Find where the given text appears and provide that cell's center as (X, Y) coordinate. 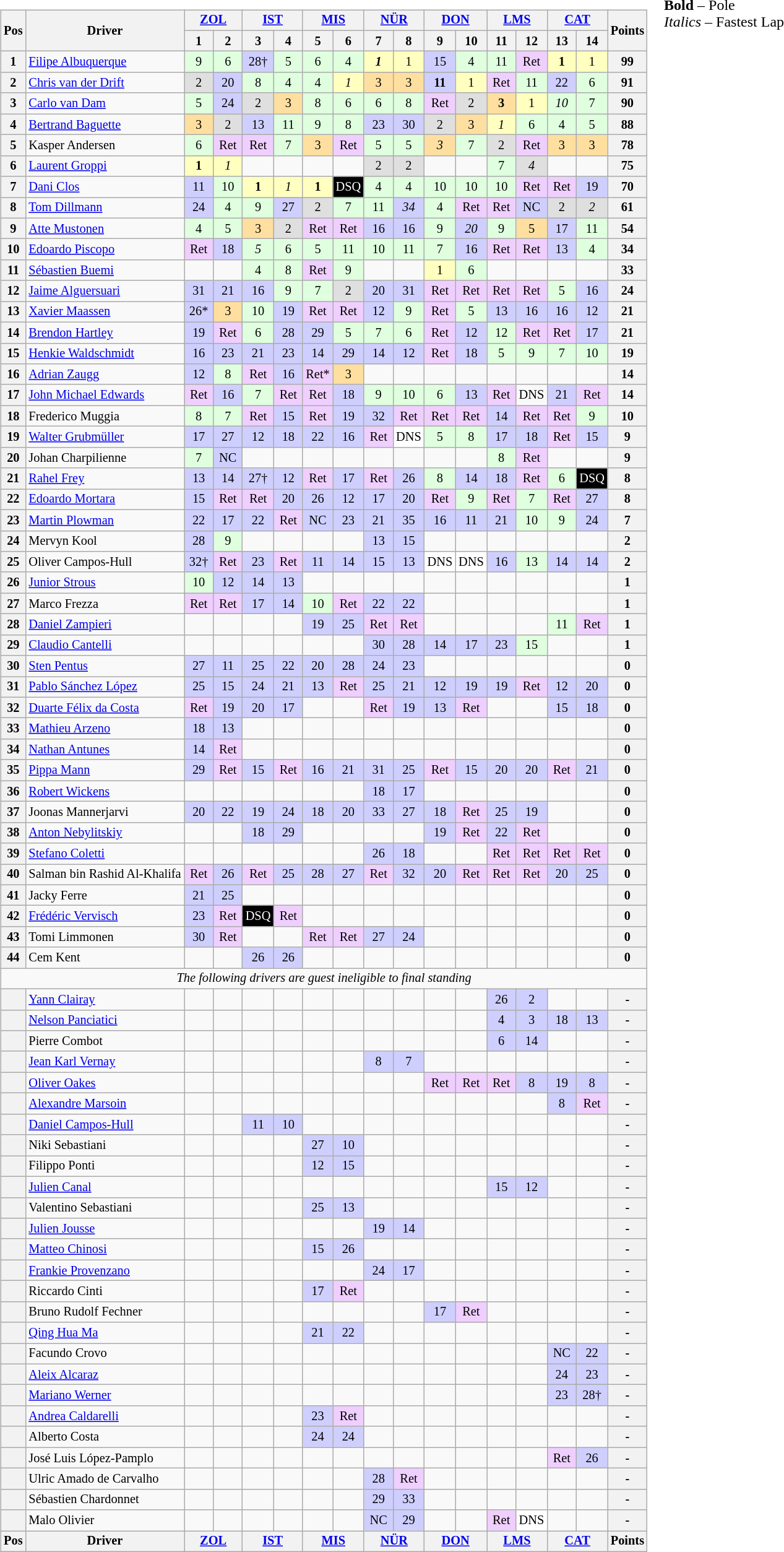
Nelson Panciatici (105, 1020)
Oliver Oakes (105, 1083)
Pippa Mann (105, 770)
Jaime Alguersuari (105, 291)
Robert Wickens (105, 791)
Aleix Alcaraz (105, 1374)
75 (627, 166)
Frédéric Vervisch (105, 916)
Pablo Sánchez López (105, 687)
Adrian Zaugg (105, 375)
Tom Dillmann (105, 208)
Cem Kent (105, 958)
Frankie Provenzano (105, 1270)
41 (13, 895)
78 (627, 145)
Daniel Zampieri (105, 625)
61 (627, 208)
Alberto Costa (105, 1437)
Henkie Waldschmidt (105, 353)
Daniel Campos-Hull (105, 1124)
88 (627, 124)
Ret* (317, 375)
Duarte Félix da Costa (105, 708)
26* (199, 312)
90 (627, 103)
Mathieu Arzeno (105, 729)
Rahel Frey (105, 479)
Sébastien Buemi (105, 271)
Valentino Sebastiani (105, 1208)
40 (13, 875)
Junior Strous (105, 583)
Brendon Hartley (105, 332)
70 (627, 187)
Joonas Mannerjarvi (105, 812)
37 (13, 812)
Julien Canal (105, 1187)
Alexandre Marsoin (105, 1104)
Stefano Coletti (105, 854)
43 (13, 937)
Julien Jousse (105, 1229)
54 (627, 228)
91 (627, 83)
Qing Hua Ma (105, 1333)
The following drivers are guest ineligible to final standing (324, 979)
Niki Sebastiani (105, 1145)
Mervyn Kool (105, 541)
Edoardo Piscopo (105, 249)
Bertrand Baguette (105, 124)
Marco Frezza (105, 604)
Andrea Caldarelli (105, 1416)
José Luis López-Pamplo (105, 1458)
38 (13, 833)
27† (258, 479)
Matteo Chinosi (105, 1249)
36 (13, 791)
Anton Nebylitskiy (105, 833)
Carlo van Dam (105, 103)
Malo Olivier (105, 1520)
Facundo Crovo (105, 1354)
Bruno Rudolf Fechner (105, 1312)
Walter Grubmüller (105, 437)
Dani Clos (105, 187)
Filippo Ponti (105, 1166)
Filipe Albuquerque (105, 62)
32† (199, 562)
Pierre Combot (105, 1041)
42 (13, 916)
Sébastien Chardonnet (105, 1499)
Mariano Werner (105, 1395)
Johan Charpilienne (105, 457)
Frederico Muggia (105, 416)
44 (13, 958)
Salman bin Rashid Al-Khalifa (105, 875)
Nathan Antunes (105, 750)
Ulric Amado de Carvalho (105, 1479)
Yann Clairay (105, 999)
Laurent Groppi (105, 166)
Sten Pentus (105, 666)
Xavier Maassen (105, 312)
Oliver Campos-Hull (105, 562)
Martin Plowman (105, 520)
39 (13, 854)
Chris van der Drift (105, 83)
Riccardo Cinti (105, 1291)
Tomi Limmonen (105, 937)
Kasper Andersen (105, 145)
Jean Karl Vernay (105, 1062)
99 (627, 62)
Atte Mustonen (105, 228)
Jacky Ferre (105, 895)
Claudio Cantelli (105, 645)
John Michael Edwards (105, 395)
Edoardo Mortara (105, 500)
